Determine the (x, y) coordinate at the center of the cell enclosing the given text.  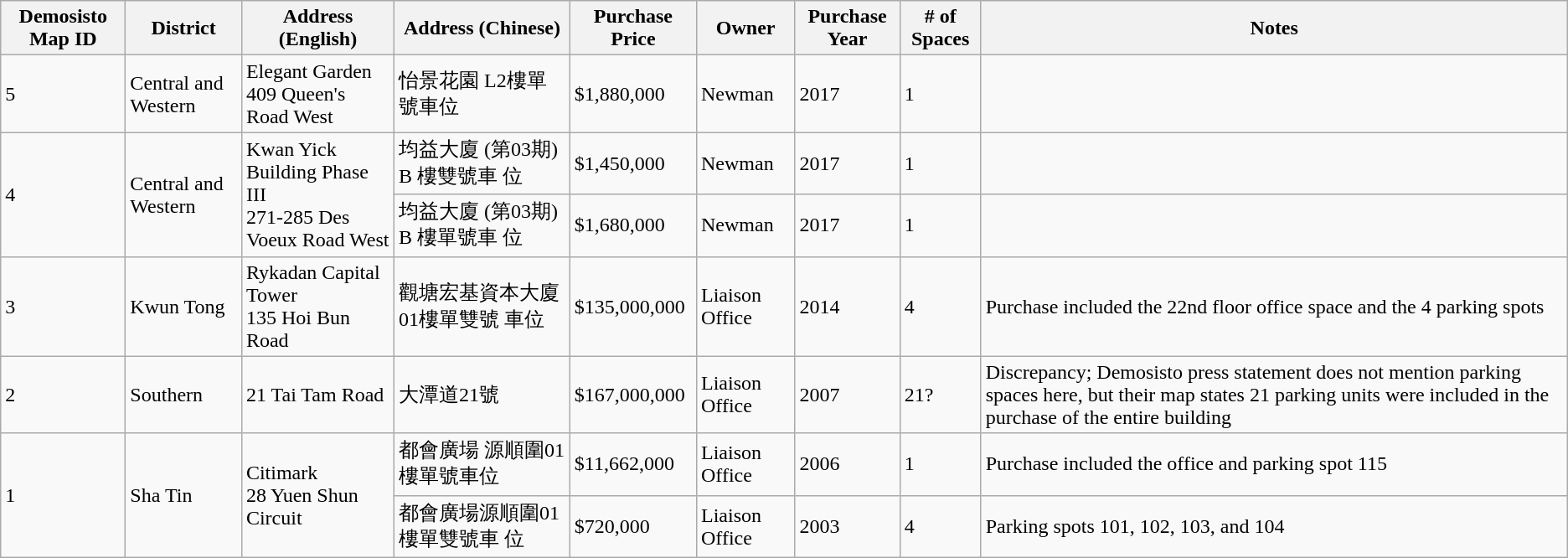
Rykadan Capital Tower135 Hoi Bun Road (317, 307)
2 (64, 395)
2003 (848, 526)
Citimark28 Yuen Shun Circuit (317, 495)
District (184, 28)
Southern (184, 395)
2007 (848, 395)
$11,662,000 (633, 464)
都會廣場 源順圍01樓單號車位 (482, 464)
大潭道21號 (482, 395)
Purchase Price (633, 28)
Address (English) (317, 28)
$167,000,000 (633, 395)
$1,880,000 (633, 94)
Sha Tin (184, 495)
觀塘宏基資本大廈01樓單雙號 車位 (482, 307)
Demosisto Map ID (64, 28)
都會廣場源順圍01樓單雙號車 位 (482, 526)
2006 (848, 464)
Kwun Tong (184, 307)
Purchase included the 22nd floor office space and the 4 parking spots (1274, 307)
Elegant Garden409 Queen's Road West (317, 94)
Notes (1274, 28)
Purchase Year (848, 28)
均益大廈 (第03期) B 樓單號車 位 (482, 225)
$1,450,000 (633, 163)
21? (940, 395)
5 (64, 94)
均益大廈 (第03期) B 樓雙號車 位 (482, 163)
Kwan Yick Building Phase III271-285 Des Voeux Road West (317, 194)
# of Spaces (940, 28)
2014 (848, 307)
Parking spots 101, 102, 103, and 104 (1274, 526)
$135,000,000 (633, 307)
怡景花園 L2樓單號車位 (482, 94)
Owner (745, 28)
Purchase included the office and parking spot 115 (1274, 464)
$720,000 (633, 526)
3 (64, 307)
Address (Chinese) (482, 28)
21 Tai Tam Road (317, 395)
$1,680,000 (633, 225)
